Find where the given text appears and provide that cell's center as (x, y) coordinate. 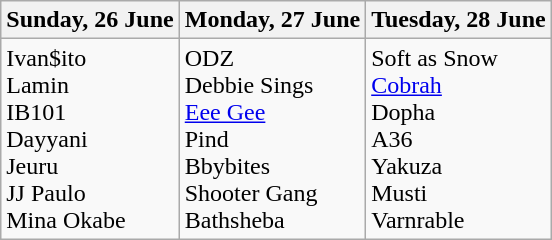
Soft as SnowCobrahDophaA36YakuzaMustiVarnrable (459, 139)
Monday, 27 June (272, 20)
Ivan$itoLaminIB101DayyaniJeuruJJ PauloMina Okabe (90, 139)
Tuesday, 28 June (459, 20)
Sunday, 26 June (90, 20)
ODZDebbie SingsEee GeePindBbybitesShooter GangBathsheba (272, 139)
